Detect which cell encompasses the target text, then output its (x, y) center coordinate. 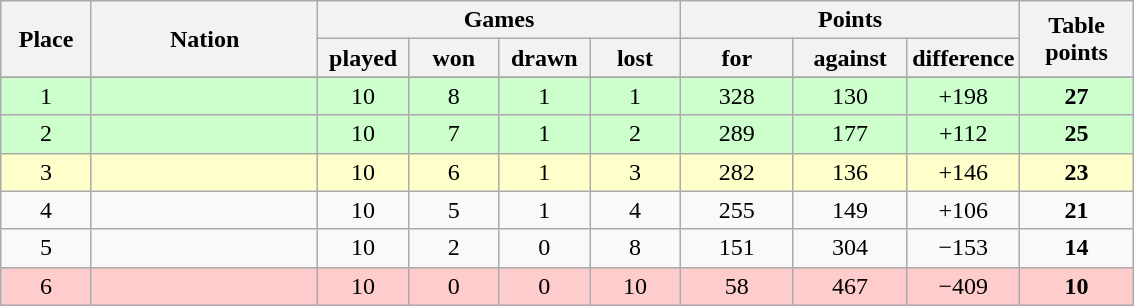
−409 (964, 286)
+146 (964, 172)
467 (850, 286)
+106 (964, 210)
difference (964, 58)
282 (736, 172)
21 (1076, 210)
27 (1076, 96)
Games (499, 20)
255 (736, 210)
25 (1076, 134)
lost (636, 58)
Place (46, 39)
against (850, 58)
Tablepoints (1076, 39)
Points (850, 20)
14 (1076, 248)
+198 (964, 96)
58 (736, 286)
23 (1076, 172)
289 (736, 134)
for (736, 58)
149 (850, 210)
Nation (204, 39)
130 (850, 96)
177 (850, 134)
−153 (964, 248)
151 (736, 248)
304 (850, 248)
136 (850, 172)
7 (454, 134)
328 (736, 96)
+112 (964, 134)
played (364, 58)
drawn (544, 58)
won (454, 58)
